Determine the [X, Y] coordinate at the center of the cell enclosing the given text.  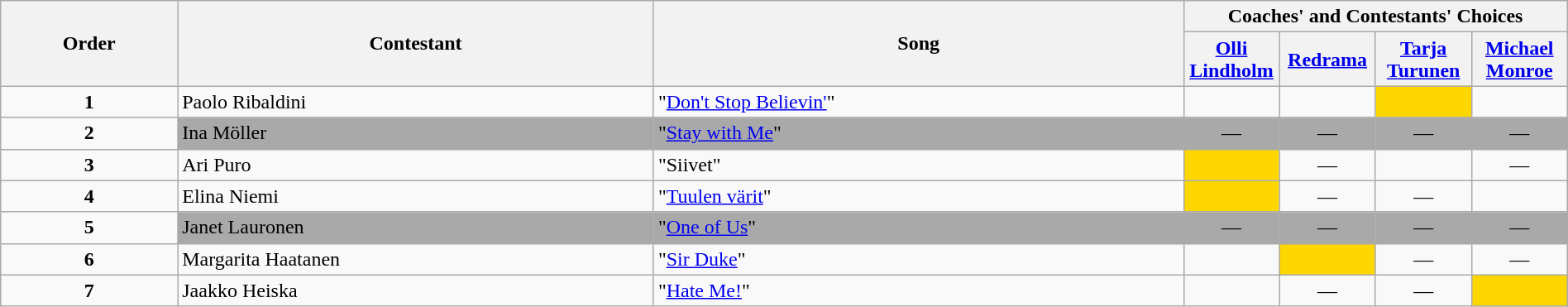
"Don't Stop Believin'" [918, 102]
Contestant [416, 43]
Janet Lauronen [416, 228]
4 [89, 196]
Elina Niemi [416, 196]
"Hate Me!" [918, 290]
1 [89, 102]
Michael Monroe [1519, 60]
Order [89, 43]
Olli Lindholm [1231, 60]
Ina Möller [416, 133]
Jaakko Heiska [416, 290]
Coaches' and Contestants' Choices [1375, 17]
"Stay with Me" [918, 133]
"Sir Duke" [918, 259]
Ari Puro [416, 165]
"Tuulen värit" [918, 196]
Paolo Ribaldini [416, 102]
Margarita Haatanen [416, 259]
6 [89, 259]
Tarja Turunen [1423, 60]
"One of Us" [918, 228]
2 [89, 133]
Song [918, 43]
Redrama [1327, 60]
5 [89, 228]
7 [89, 290]
3 [89, 165]
"Siivet" [918, 165]
